Return the [X, Y] coordinate for the center point of the cell that contains the specified text.  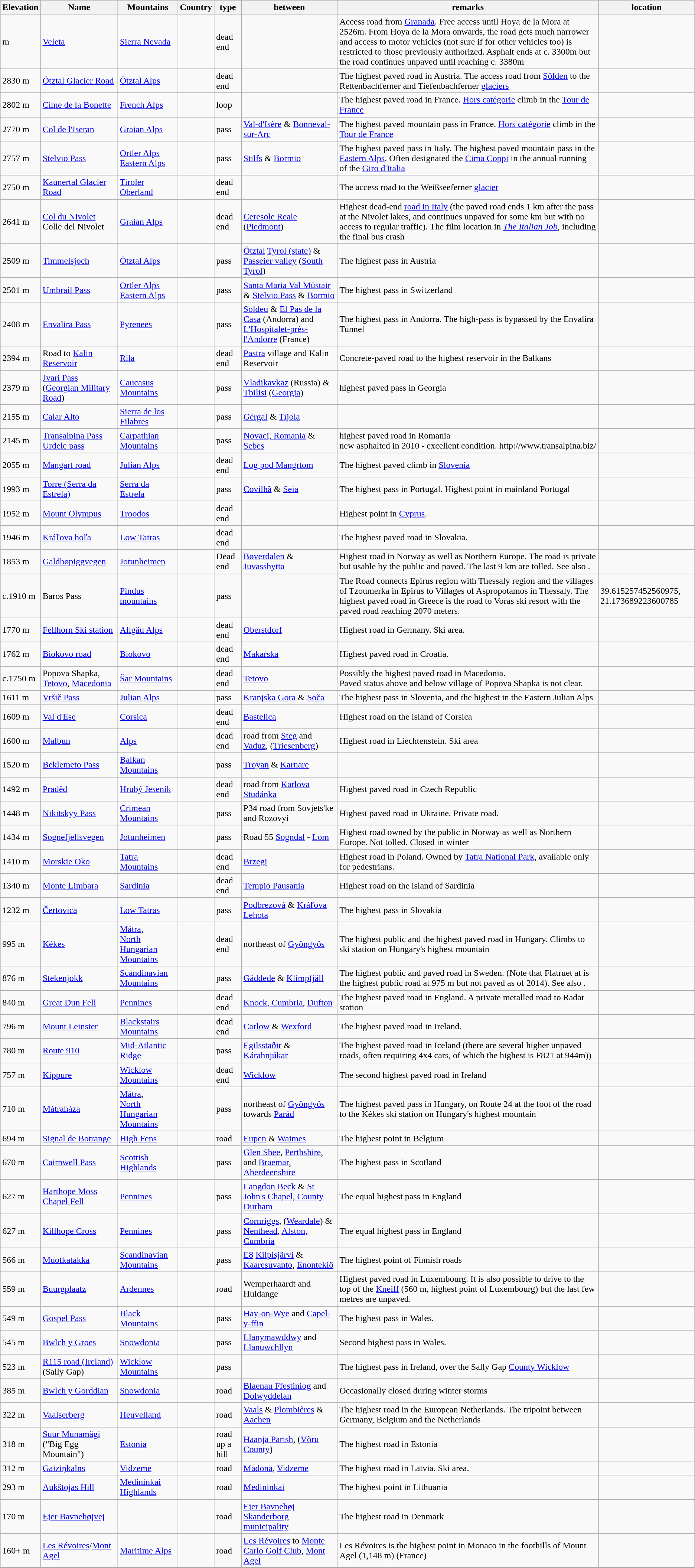
1448 m [20, 813]
The highest pass in Switzerland [468, 290]
Praděd [79, 789]
Second highest pass in Wales. [468, 1343]
Elevation [20, 7]
Blackstairs Mountains [148, 1026]
1600 m [20, 740]
Estonia [148, 1444]
The second highest paved road in Ireland [468, 1075]
2145 m [20, 441]
northeast of Gyöngyös [290, 944]
Pyrenees [148, 324]
road up a hill [228, 1444]
Highest road in Liechtenstein. Ski area [468, 740]
Llanymawddwy and Llanuwchllyn [290, 1343]
2770 m [20, 129]
Covilhã & Seia [290, 489]
The highest public and paved road in Sweden. (Note that Flatruet at is the highest public road at 975 m but not paved as of 2014). See also . [468, 978]
Stekenjokk [79, 978]
Kaunertal Glacier Road [79, 187]
Muotkatakka [79, 1260]
Val-d'Isère & Bonneval-sur-Arc [290, 129]
Highest road in Norway as well as Northern Europe. The road is private but usable by the public and paved. The last 9 km are tolled. See also . [468, 561]
Troodos [148, 513]
2802 m [20, 105]
2830 m [20, 81]
559 m [20, 1289]
Highest paved road in Croatia. [468, 654]
c.1750 m [20, 678]
Pindus mountains [148, 596]
Alps [148, 740]
2750 m [20, 187]
Occasionally closed during winter storms [468, 1391]
160+ m [20, 1551]
The highest paved road in France. Hors catégorie climb in the Tour de France [468, 105]
Monte Limbara [79, 886]
670 m [20, 1162]
318 m [20, 1444]
Vladikavkaz (Russia) & Tbilisi (Georgia) [290, 388]
566 m [20, 1260]
Cornriggs, (Weardale) & Nenthead, Alston, Cumbria [290, 1230]
Sognefjellsvegen [79, 838]
Bwlch y Groes [79, 1343]
170 m [20, 1516]
northeast of Gyöngyös towards Parád [290, 1109]
The highest point of Finnish roads [468, 1260]
Biokovo [148, 654]
Tetovo [290, 678]
Bøverdalen & Juvasshytta [290, 561]
Harthope MossChapel Fell [79, 1196]
Kippure [79, 1075]
1762 m [20, 654]
Black Mountains [148, 1318]
Troyan & Karnare [290, 765]
Hay-on-Wye and Capel-y-ffin [290, 1318]
385 m [20, 1391]
Stilfs & Bormio [290, 158]
Morskie Oko [79, 861]
Stelvio Pass [79, 158]
Cime de la Bonette [79, 105]
Medininkai Highlands [148, 1487]
796 m [20, 1026]
1520 m [20, 765]
Val d'Ese [79, 717]
Mount Olympus [79, 513]
Medininkai [290, 1487]
P34 road from Sovjets'ke and Rozovyi [290, 813]
312 m [20, 1468]
2379 m [20, 388]
Road to Kalin Reservoir [79, 358]
Tiroler Oberland [148, 187]
Mount Leinster [79, 1026]
Fellhorn Ski station [79, 630]
The highest pass in Portugal. Highest point in mainland Portugal [468, 489]
Route 910 [79, 1051]
The highest pass in Ireland, over the Sally Gap County Wicklow [468, 1366]
Rila [148, 358]
Country [196, 7]
Baros Pass [79, 596]
The highest pass in Andorra. The high-pass is bypassed by the Envalira Tunnel [468, 324]
Mid-Atlantic Ridge [148, 1051]
The highest road in the European Netherlands. The tripoint between Germany, Belgium and the Netherlands [468, 1415]
Log pod Mangrtom [290, 465]
2757 m [20, 158]
R115 road (Ireland) (Sally Gap) [79, 1366]
The highest point in Lithuania [468, 1487]
Highest paved road in Czech Republic [468, 789]
Ceresole Reale (Piedmont) [290, 221]
694 m [20, 1138]
Road 55 Sogndal - Lom [290, 838]
Highest road owned by the public in Norway as well as Northern Europe. Not tolled. Closed in winter [468, 838]
Čertovica [79, 910]
Mangart road [79, 465]
Umbrail Pass [79, 290]
1410 m [20, 861]
1952 m [20, 513]
549 m [20, 1318]
Cairnwell Pass [79, 1162]
Tempio Pausania [290, 886]
c.1910 m [20, 596]
Makarska [290, 654]
The highest pass in Slovenia, and the highest in the Eastern Julian Alps [468, 697]
Biokovo road [79, 654]
The highest paved road in Ireland. [468, 1026]
Malbun [79, 740]
Brzegi [290, 861]
Jvari Pass(Georgian Military Road) [79, 388]
2408 m [20, 324]
The highest pass in Wales. [468, 1318]
322 m [20, 1415]
French Alps [148, 105]
Ejer BavnehøjSkanderborg municipality [290, 1516]
loop [228, 105]
Les Révoires is the highest point in Monaco in the foothills of Mount Agel (1,148 m) (France) [468, 1551]
type [228, 7]
757 m [20, 1075]
2509 m [20, 261]
Veleta [79, 42]
The highest paved mountain pass in France. Hors catégorie climb in the Tour de France [468, 129]
1434 m [20, 838]
High Fens [148, 1138]
Les Révoires to Monte Carlo Golf Club, Mont Agel [290, 1551]
Gäddede & Klimpfjäll [290, 978]
Beklemeto Pass [79, 765]
The highest paved road in England. A private metalled road to Radar station [468, 1003]
Novaci, Romania & Sebes [290, 441]
m [20, 42]
The highest point in Belgium [468, 1138]
Kékes [79, 944]
Serra da Estrela [148, 489]
Sardinia [148, 886]
710 m [20, 1109]
Balkan Mountains [148, 765]
The highest paved road in Iceland (there are several higher unpaved roads, often requiring 4x4 cars, of which the highest is F821 at 944m)) [468, 1051]
highest paved road in Romania new asphalted in 2010 - excellent condition. http://www.transalpina.biz/ [468, 441]
Aukštojas Hill [79, 1487]
Col du NivoletColle del Nivolet [79, 221]
995 m [20, 944]
Bastelica [290, 717]
Vaals & Plombières & Aachen [290, 1415]
Buurgplaatz [79, 1289]
Ejer Bavnehøjvej [79, 1516]
1993 m [20, 489]
Vidzeme [148, 1468]
Wemperhaardt and Huldange [290, 1289]
Nikitskyy Pass [79, 813]
Gérgal & Tíjola [290, 417]
Eupen & Waimes [290, 1138]
Transalpina PassUrdele pass [79, 441]
Highest road in Poland. Owned by Tatra National Park, available only for pedestrians. [468, 861]
Egilsstaðir & Kárahnjúkar [290, 1051]
Caucasus Mountains [148, 388]
Haanja Parish, (Võru County) [290, 1444]
Envalira Pass [79, 324]
Heuvelland [148, 1415]
The highest road in Latvia. Ski area. [468, 1468]
2155 m [20, 417]
The highest public and the highest paved road in Hungary. Climbs to ski station on Hungary's highest mountain [468, 944]
road from Steg and Vaduz, (Triesenberg) [290, 740]
Calar Alto [79, 417]
Concrete-paved road to the highest reservoir in the Balkans [468, 358]
Langdon Beck & St John's Chapel, County Durham [290, 1196]
The highest pass in Slovakia [468, 910]
39.615257452560975, 21.173689223600785 [647, 596]
Soldeu & El Pas de la Casa (Andorra) and L'Hospitalet-près-l'Andorre (France) [290, 324]
Ötztal Tyrol (state) & Passeier valley (South Tyrol) [290, 261]
Crimean Mountains [148, 813]
Timmelsjoch [79, 261]
road from Karlova Studánka [290, 789]
Les Révoires/Mont Agel [79, 1551]
1853 m [20, 561]
Glen Shee, Perthshire, and Braemar, Aberdeenshire [290, 1162]
Highest point in Cyprus. [468, 513]
The highest road in Denmark [468, 1516]
Maritime Alps [148, 1551]
2394 m [20, 358]
Mountains [148, 7]
876 m [20, 978]
Corsica [148, 717]
Killhope Cross [79, 1230]
Hrubý Jeseník [148, 789]
Highest road on the island of Corsica [468, 717]
Gaiziņkalns [79, 1468]
Highest road on the island of Sardinia [468, 886]
Name [79, 7]
The highest road in Estonia [468, 1444]
Ardennes [148, 1289]
Vaalserberg [79, 1415]
Santa Maria Val Müstair & Stelvio Pass & Bormio [290, 290]
Col de l'Iseran [79, 129]
remarks [468, 7]
The highest paved road in Austria. The access road from Sölden to the Rettenbachferner and Tiefenbachferner glaciers [468, 81]
between [290, 7]
Possibly the highest paved road in Macedonia. Paved status above and below village of Popova Shapka is not clear. [468, 678]
Highest road in Germany. Ski area. [468, 630]
The highest pass in Austria [468, 261]
Gospel Pass [79, 1318]
The access road to the Weißseeferner glacier [468, 187]
Vršič Pass [79, 697]
Highest paved road in Ukraine. Private road. [468, 813]
1340 m [20, 886]
Šar Mountains [148, 678]
Sierra de los Filabres [148, 417]
1770 m [20, 630]
highest paved pass in Georgia [468, 388]
Sierra Nevada [148, 42]
Suur Munamägi("Big Egg Mountain") [79, 1444]
Podbrezová & Kráľova Lehota [290, 910]
Great Dun Fell [79, 1003]
Madona, Vidzeme [290, 1468]
Tatra Mountains [148, 861]
Wicklow [290, 1075]
Carpathian Mountains [148, 441]
Ötztal Glacier Road [79, 81]
1232 m [20, 910]
1492 m [20, 789]
Scottish Highlands [148, 1162]
Kranjska Gora & Soča [290, 697]
The highest paved climb in Slovenia [468, 465]
Blaenau Ffestiniog and Dolwyddelan [290, 1391]
1609 m [20, 717]
2501 m [20, 290]
Torre (Serra da Estrela) [79, 489]
Pastra village and Kalin Reservoir [290, 358]
545 m [20, 1343]
1946 m [20, 538]
Kráľova hoľa [79, 538]
Allgäu Alps [148, 630]
Bwlch y Gorddian [79, 1391]
Signal de Botrange [79, 1138]
1611 m [20, 697]
523 m [20, 1366]
The highest pass in Scotland [468, 1162]
293 m [20, 1487]
Popova Shapka, Tetovo, Macedonia [79, 678]
The highest paved road in Slovakia. [468, 538]
Dead end [228, 561]
2641 m [20, 221]
2055 m [20, 465]
Galdhøpiggvegen [79, 561]
location [647, 7]
Carlow & Wexford [290, 1026]
The highest paved pass in Hungary, on Route 24 at the foot of the road to the Kékes ski station on Hungary's highest mountain [468, 1109]
Oberstdorf [290, 630]
Mátraháza [79, 1109]
Knock, Cumbria, Dufton [290, 1003]
840 m [20, 1003]
E8 Kilpisjärvi & Kaaresuvanto, Enontekiö [290, 1260]
780 m [20, 1051]
